Return (X, Y) of the center of cell containing provided text 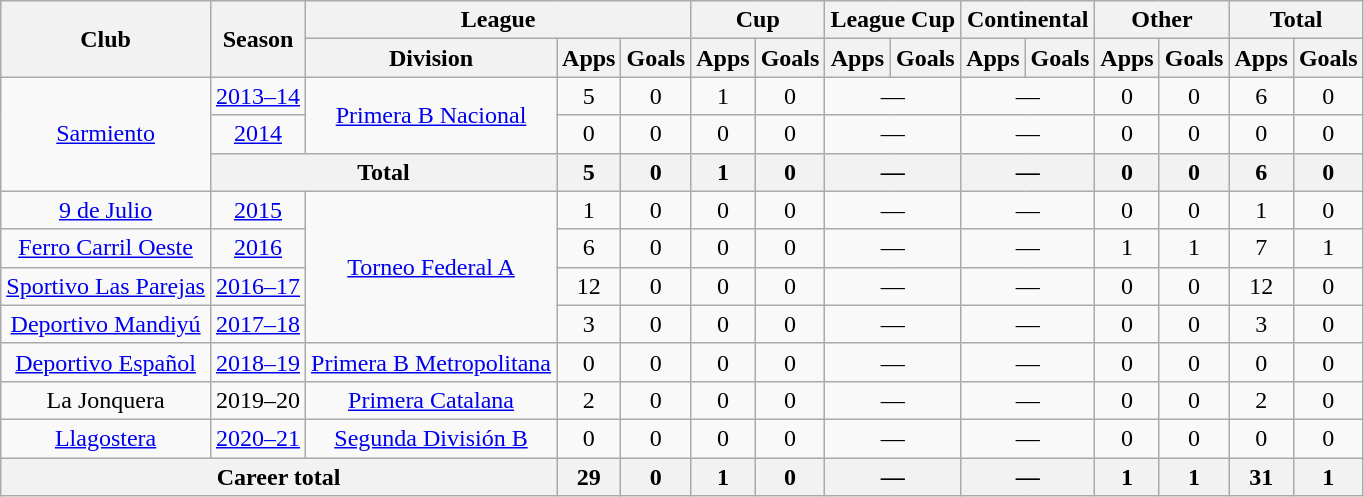
2020–21 (258, 438)
2015 (258, 210)
Deportivo Español (106, 362)
2014 (258, 134)
2019–20 (258, 400)
9 de Julio (106, 210)
League Cup (893, 20)
Club (106, 39)
Torneo Federal A (432, 267)
31 (1261, 477)
2018–19 (258, 362)
29 (589, 477)
Primera Catalana (432, 400)
7 (1261, 248)
Season (258, 39)
League (498, 20)
Deportivo Mandiyú (106, 324)
Llagostera (106, 438)
Primera B Nacional (432, 115)
Other (1162, 20)
Ferro Carril Oeste (106, 248)
La Jonquera (106, 400)
Division (432, 58)
2016 (258, 248)
Sarmiento (106, 134)
Segunda División B (432, 438)
Career total (279, 477)
2017–18 (258, 324)
2016–17 (258, 286)
Primera B Metropolitana (432, 362)
Cup (758, 20)
2013–14 (258, 96)
Sportivo Las Parejas (106, 286)
Continental (1028, 20)
